Find where the given text appears and provide that cell's center as (X, Y) coordinate. 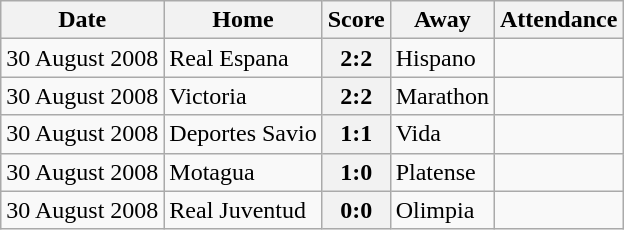
Hispano (442, 58)
Olimpia (442, 210)
Motagua (243, 172)
Attendance (559, 20)
1:0 (356, 172)
Real Espana (243, 58)
Victoria (243, 96)
Home (243, 20)
0:0 (356, 210)
Vida (442, 134)
Date (82, 20)
Real Juventud (243, 210)
1:1 (356, 134)
Marathon (442, 96)
Away (442, 20)
Deportes Savio (243, 134)
Score (356, 20)
Platense (442, 172)
